Output the (x, y) coordinate of the center of the cell containing the given text.  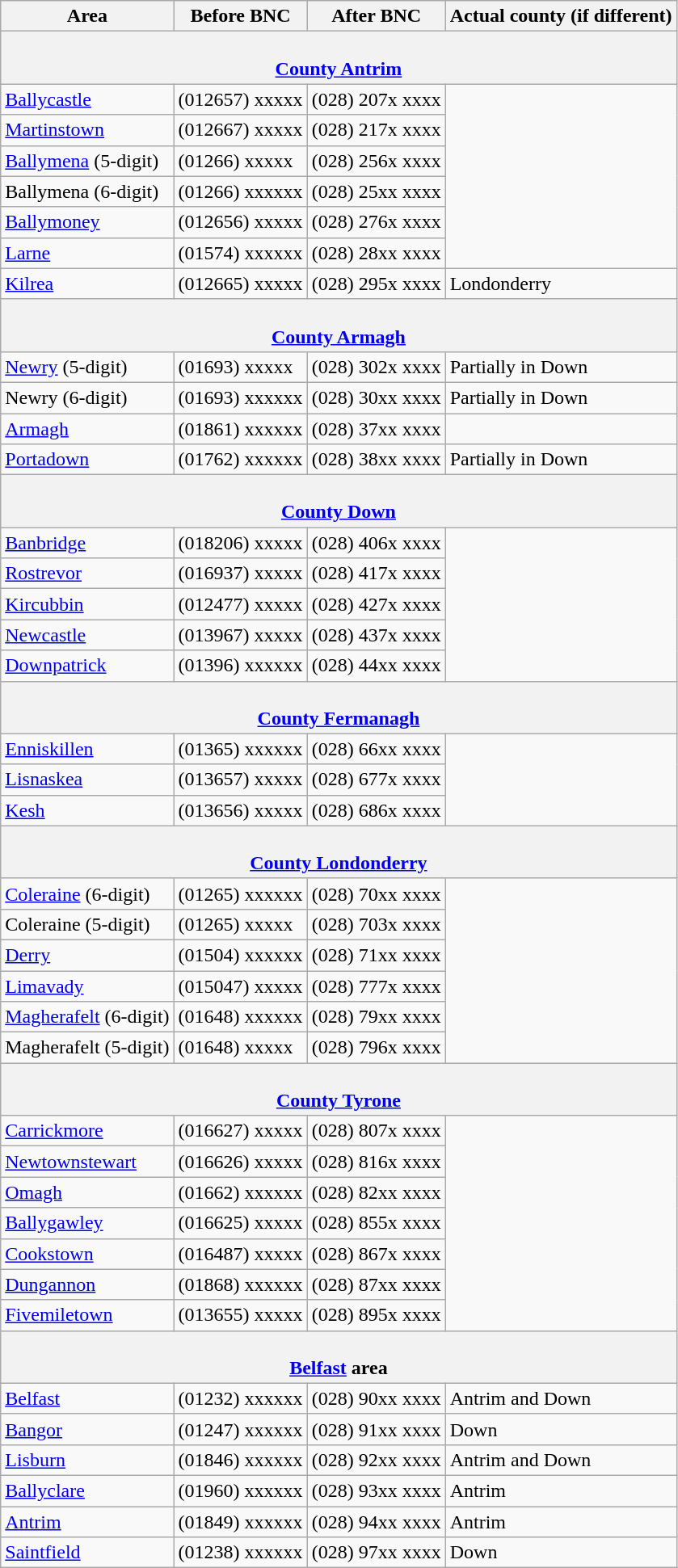
Kilrea (87, 284)
(028) 437x xxxx (377, 635)
(028) 25xx xxxx (377, 191)
(028) 37xx xxxx (377, 429)
Ballymena (5-digit) (87, 161)
(01238) xxxxxx (241, 1553)
(028) 703x xxxx (377, 924)
(028) 427x xxxx (377, 604)
(028) 796x xxxx (377, 1048)
Kircubbin (87, 604)
(028) 867x xxxx (377, 1254)
Saintfield (87, 1553)
Area (87, 16)
(01265) xxxxx (241, 924)
(028) 816x xxxx (377, 1162)
(028) 28xx xxxx (377, 253)
(012657) xxxxx (241, 99)
(028) 87xx xxxx (377, 1284)
County Fermanagh (339, 708)
(028) 92xx xxxx (377, 1460)
(028) 276x xxxx (377, 222)
(016937) xxxxx (241, 574)
Ballymoney (87, 222)
(028) 895x xxxx (377, 1315)
County Down (339, 501)
(01648) xxxxxx (241, 1017)
Magherafelt (6-digit) (87, 1017)
Fivemiletown (87, 1315)
Kesh (87, 810)
(012667) xxxxx (241, 130)
(028) 855x xxxx (377, 1223)
(028) 82xx xxxx (377, 1192)
County Antrim (339, 58)
(028) 406x xxxx (377, 543)
Carrickmore (87, 1131)
(028) 207x xxxx (377, 99)
(01762) xxxxxx (241, 460)
Larne (87, 253)
(01849) xxxxxx (241, 1521)
Banbridge (87, 543)
Enniskillen (87, 749)
(028) 777x xxxx (377, 986)
Derry (87, 955)
(018206) xxxxx (241, 543)
(028) 94xx xxxx (377, 1521)
(028) 44xx xxxx (377, 666)
Before BNC (241, 16)
Newcastle (87, 635)
(01247) xxxxxx (241, 1429)
(01266) xxxxxx (241, 191)
(028) 30xx xxxx (377, 397)
(01396) xxxxxx (241, 666)
Cookstown (87, 1254)
(028) 79xx xxxx (377, 1017)
(01648) xxxxx (241, 1048)
Ballymena (6-digit) (87, 191)
Actual county (if different) (561, 16)
(028) 217x xxxx (377, 130)
(028) 38xx xxxx (377, 460)
(01574) xxxxxx (241, 253)
(028) 295x xxxx (377, 284)
Newry (6-digit) (87, 397)
(012665) xxxxx (241, 284)
(01504) xxxxxx (241, 955)
Portadown (87, 460)
Coleraine (5-digit) (87, 924)
(016626) xxxxx (241, 1162)
(028) 93xx xxxx (377, 1490)
(028) 302x xxxx (377, 367)
(016627) xxxxx (241, 1131)
(013657) xxxxx (241, 780)
Belfast area (339, 1357)
Ballyclare (87, 1490)
(028) 677x xxxx (377, 780)
(01693) xxxxxx (241, 397)
(028) 71xx xxxx (377, 955)
Bangor (87, 1429)
(01693) xxxxx (241, 367)
Limavady (87, 986)
(012656) xxxxx (241, 222)
(028) 90xx xxxx (377, 1398)
Rostrevor (87, 574)
Ballycastle (87, 99)
(01232) xxxxxx (241, 1398)
Dungannon (87, 1284)
Armagh (87, 429)
Newry (5-digit) (87, 367)
Londonderry (561, 284)
(01868) xxxxxx (241, 1284)
(028) 97xx xxxx (377, 1553)
(028) 91xx xxxx (377, 1429)
Martinstown (87, 130)
County Tyrone (339, 1089)
Ballygawley (87, 1223)
(028) 686x xxxx (377, 810)
(015047) xxxxx (241, 986)
Belfast (87, 1398)
Lisburn (87, 1460)
(013655) xxxxx (241, 1315)
(01960) xxxxxx (241, 1490)
(01265) xxxxxx (241, 893)
(028) 70xx xxxx (377, 893)
(028) 417x xxxx (377, 574)
(028) 256x xxxx (377, 161)
Omagh (87, 1192)
(013656) xxxxx (241, 810)
(01365) xxxxxx (241, 749)
(016487) xxxxx (241, 1254)
(012477) xxxxx (241, 604)
Lisnaskea (87, 780)
(01846) xxxxxx (241, 1460)
Coleraine (6-digit) (87, 893)
(01662) xxxxxx (241, 1192)
(01861) xxxxxx (241, 429)
(028) 66xx xxxx (377, 749)
Magherafelt (5-digit) (87, 1048)
County Londonderry (339, 851)
County Armagh (339, 325)
After BNC (377, 16)
Downpatrick (87, 666)
Newtownstewart (87, 1162)
(013967) xxxxx (241, 635)
(01266) xxxxx (241, 161)
(028) 807x xxxx (377, 1131)
(016625) xxxxx (241, 1223)
